Extract the (x, y) coordinate from the center of the cell holding the provided text.  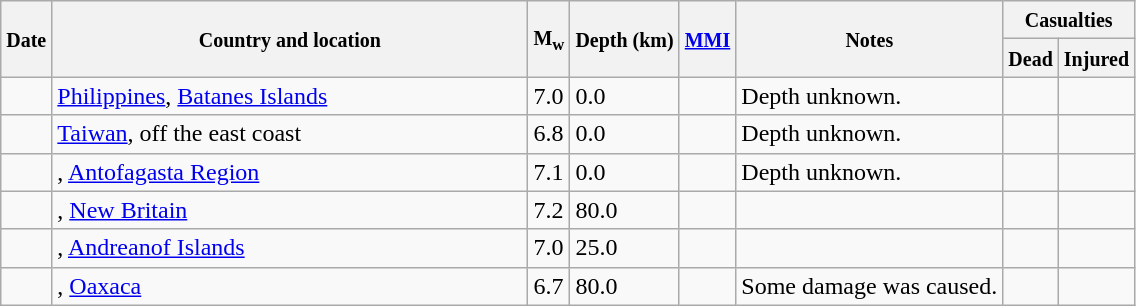
Taiwan, off the east coast (290, 134)
Country and location (290, 39)
MMI (708, 39)
6.8 (549, 134)
Depth (km) (624, 39)
25.0 (624, 248)
Casualties (1069, 20)
6.7 (549, 286)
Notes (870, 39)
, New Britain (290, 210)
, Oaxaca (290, 286)
Injured (1096, 58)
Some damage was caused. (870, 286)
, Andreanof Islands (290, 248)
7.2 (549, 210)
, Antofagasta Region (290, 172)
Dead (1031, 58)
7.1 (549, 172)
Date (26, 39)
Philippines, Batanes Islands (290, 96)
Mw (549, 39)
